Capture the cell that displays the provided text and extract its (x, y) central coordinate. 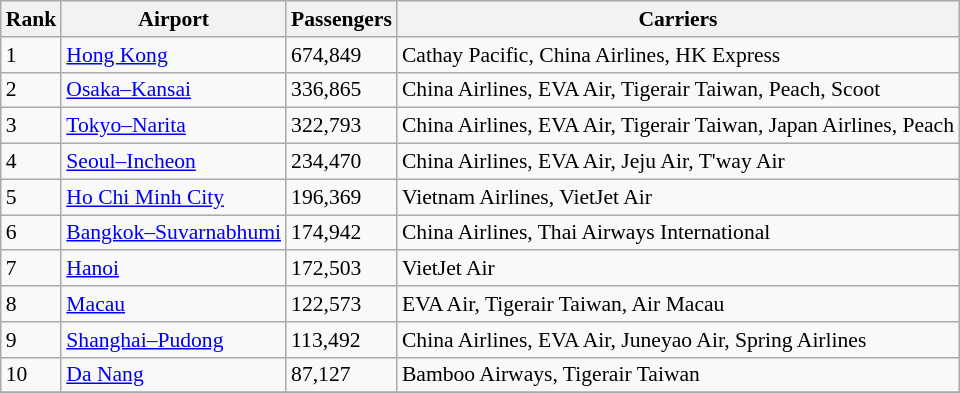
China Airlines, EVA Air, Tigerair Taiwan, Peach, Scoot (678, 90)
196,369 (342, 197)
China Airlines, EVA Air, Jeju Air, T'way Air (678, 162)
Seoul–Incheon (174, 162)
674,849 (342, 55)
336,865 (342, 90)
Hanoi (174, 269)
5 (32, 197)
3 (32, 126)
6 (32, 233)
Shanghai–Pudong (174, 340)
113,492 (342, 340)
172,503 (342, 269)
Hong Kong (174, 55)
9 (32, 340)
174,942 (342, 233)
VietJet Air (678, 269)
Passengers (342, 19)
1 (32, 55)
Cathay Pacific, China Airlines, HK Express (678, 55)
China Airlines, Thai Airways International (678, 233)
122,573 (342, 304)
Airport (174, 19)
322,793 (342, 126)
Ho Chi Minh City (174, 197)
Macau (174, 304)
4 (32, 162)
8 (32, 304)
EVA Air, Tigerair Taiwan, Air Macau (678, 304)
2 (32, 90)
7 (32, 269)
Bangkok–Suvarnabhumi (174, 233)
87,127 (342, 375)
Tokyo–Narita (174, 126)
Carriers (678, 19)
10 (32, 375)
Da Nang (174, 375)
China Airlines, EVA Air, Tigerair Taiwan, Japan Airlines, Peach (678, 126)
Vietnam Airlines, VietJet Air (678, 197)
Rank (32, 19)
234,470 (342, 162)
China Airlines, EVA Air, Juneyao Air, Spring Airlines (678, 340)
Osaka–Kansai (174, 90)
Bamboo Airways, Tigerair Taiwan (678, 375)
